Determine the (X, Y) coordinate at the center of the cell enclosing the given text.  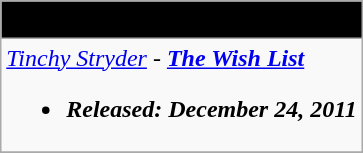
Information (182, 20)
Tinchy Stryder - The Wish ListReleased: December 24, 2011 (182, 96)
